Return [x, y] of the center of cell containing provided text 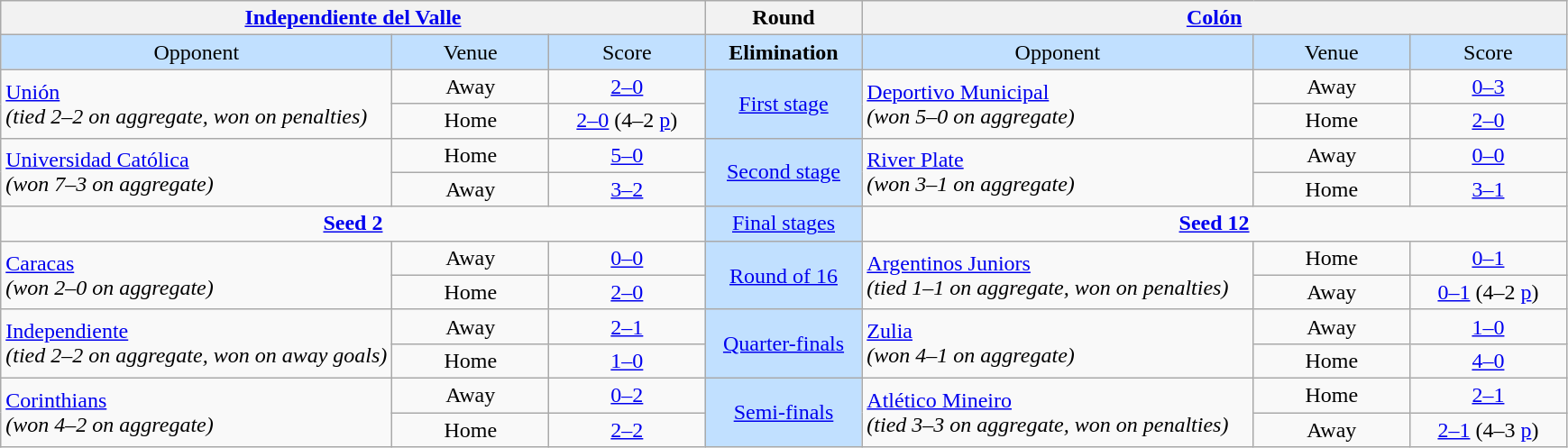
Corinthians(won 4–2 on aggregate) [197, 412]
Unión(tied 2–2 on aggregate, won on penalties) [197, 104]
0–1 [1489, 258]
First stage [784, 104]
Independiente del Valle [353, 18]
Deportivo Municipal(won 5–0 on aggregate) [1058, 104]
Colón [1214, 18]
Round of 16 [784, 275]
Zulia(won 4–1 on aggregate) [1058, 343]
Final stages [784, 224]
0–3 [1489, 87]
Elimination [784, 52]
2–1 (4–3 p) [1489, 430]
4–0 [1489, 361]
Quarter-finals [784, 343]
Argentinos Juniors(tied 1–1 on aggregate, won on penalties) [1058, 275]
Second stage [784, 172]
Atlético Mineiro(tied 3–3 on aggregate, won on penalties) [1058, 412]
0–2 [628, 395]
2–2 [628, 430]
Seed 12 [1214, 224]
5–0 [628, 155]
Caracas(won 2–0 on aggregate) [197, 275]
3–1 [1489, 189]
0–1 (4–2 p) [1489, 292]
3–2 [628, 189]
Seed 2 [353, 224]
River Plate(won 3–1 on aggregate) [1058, 172]
Universidad Católica(won 7–3 on aggregate) [197, 172]
Semi-finals [784, 412]
Independiente(tied 2–2 on aggregate, won on away goals) [197, 343]
Round [784, 18]
2–0 (4–2 p) [628, 121]
